Detect which cell encompasses the target text, then output its [X, Y] center coordinate. 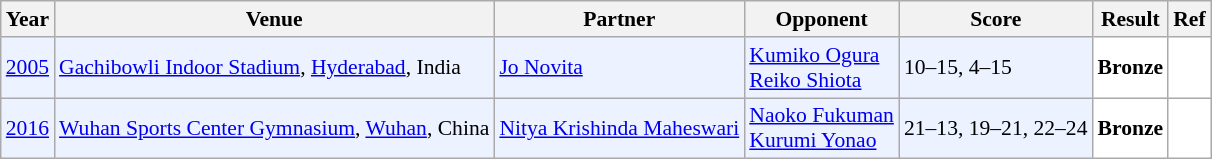
Opponent [822, 19]
2016 [28, 128]
Kumiko Ogura Reiko Shiota [822, 68]
Nitya Krishinda Maheswari [619, 128]
Naoko Fukuman Kurumi Yonao [822, 128]
Ref [1189, 19]
Result [1131, 19]
Jo Novita [619, 68]
Partner [619, 19]
Wuhan Sports Center Gymnasium, Wuhan, China [274, 128]
2005 [28, 68]
Venue [274, 19]
10–15, 4–15 [996, 68]
Year [28, 19]
Score [996, 19]
Gachibowli Indoor Stadium, Hyderabad, India [274, 68]
21–13, 19–21, 22–24 [996, 128]
